From the cell containing the given text, extract its center point as [x, y] coordinate. 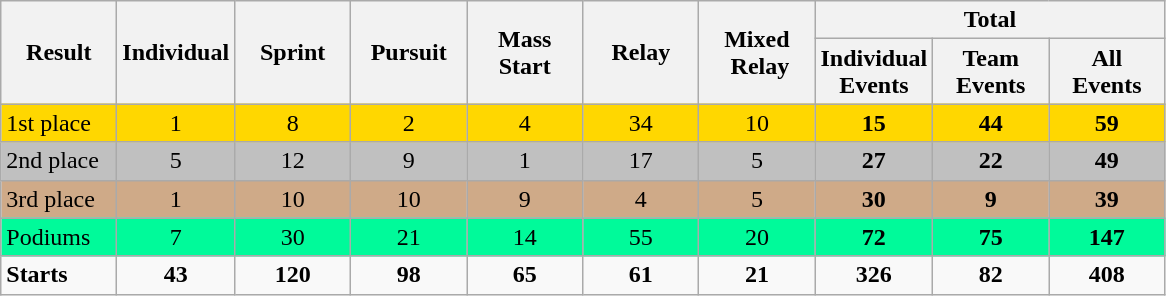
55 [641, 237]
61 [641, 275]
15 [874, 123]
408 [1107, 275]
Mixed Relay [757, 52]
Total [990, 20]
Individual Events [874, 72]
44 [991, 123]
39 [1107, 199]
Sprint [293, 52]
Pursuit [409, 52]
14 [525, 237]
20 [757, 237]
65 [525, 275]
120 [293, 275]
22 [991, 161]
Result [59, 52]
All Events [1107, 72]
3rd place [59, 199]
17 [641, 161]
12 [293, 161]
Mass Start [525, 52]
82 [991, 275]
98 [409, 275]
59 [1107, 123]
7 [176, 237]
27 [874, 161]
Podiums [59, 237]
8 [293, 123]
75 [991, 237]
Individual [176, 52]
43 [176, 275]
Starts [59, 275]
2nd place [59, 161]
34 [641, 123]
72 [874, 237]
49 [1107, 161]
147 [1107, 237]
1st place [59, 123]
326 [874, 275]
Relay [641, 52]
2 [409, 123]
Team Events [991, 72]
